Extract the [x, y] coordinate from the center of the cell holding the provided text.  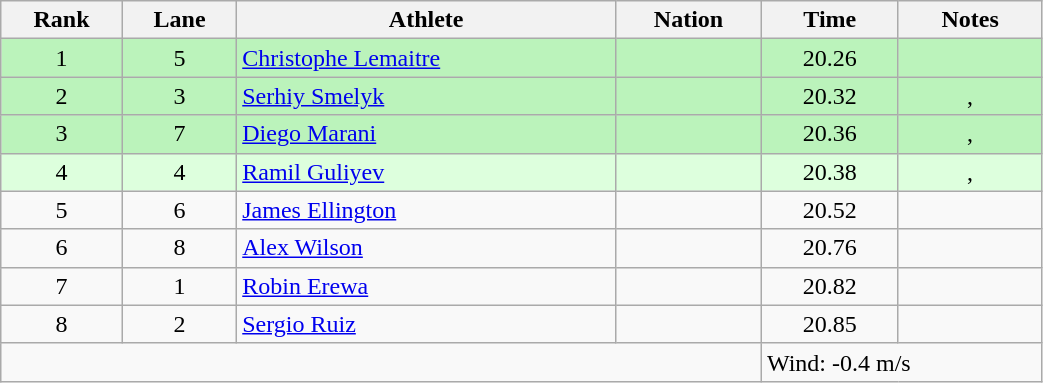
20.85 [830, 324]
Robin Erewa [426, 286]
20.76 [830, 248]
Christophe Lemaitre [426, 58]
Alex Wilson [426, 248]
20.38 [830, 172]
20.36 [830, 134]
20.26 [830, 58]
Serhiy Smelyk [426, 96]
James Ellington [426, 210]
Wind: -0.4 m/s [902, 362]
Diego Marani [426, 134]
Lane [179, 20]
Ramil Guliyev [426, 172]
Sergio Ruiz [426, 324]
Notes [970, 20]
20.52 [830, 210]
20.82 [830, 286]
Athlete [426, 20]
Time [830, 20]
20.32 [830, 96]
Rank [62, 20]
Nation [689, 20]
